Identify which cell holds the provided text, then report its [X, Y] central coordinate. 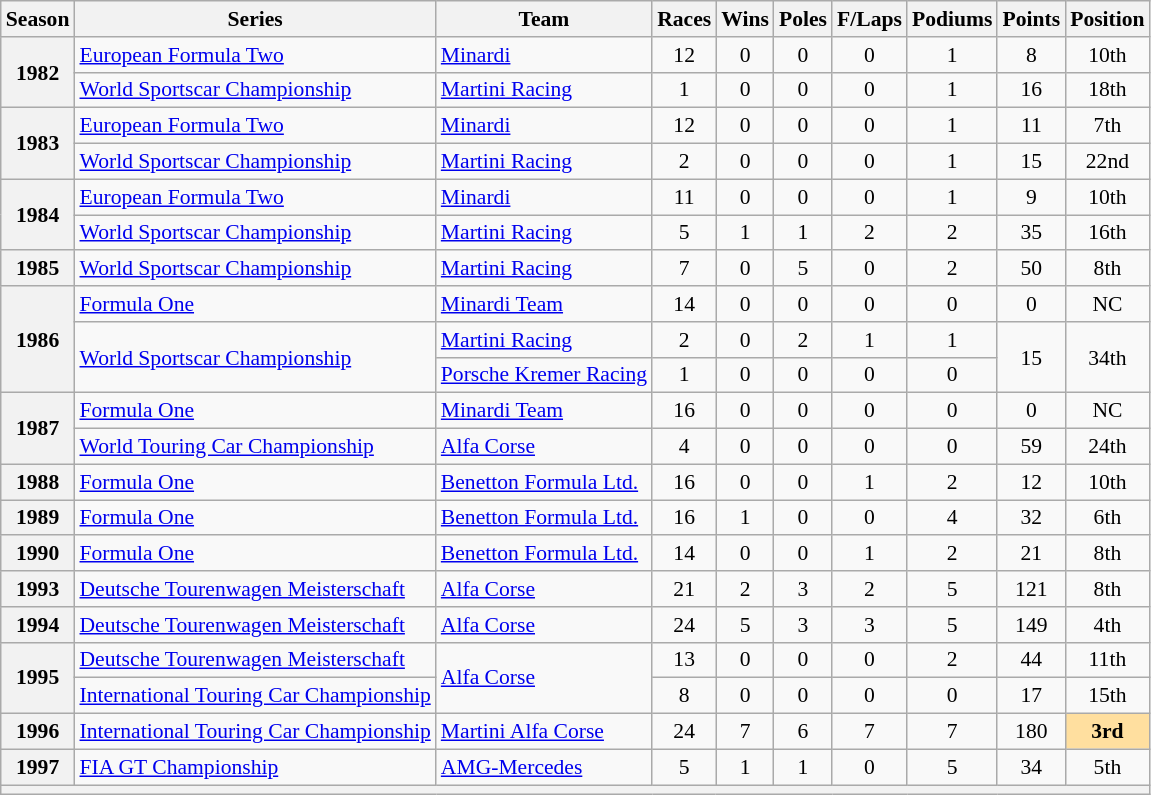
1996 [38, 732]
3rd [1107, 732]
1988 [38, 482]
Points [1031, 19]
1987 [38, 428]
13 [684, 660]
Wins [745, 19]
11th [1107, 660]
Races [684, 19]
16th [1107, 233]
Martini Alfa Corse [544, 732]
34th [1107, 358]
17 [1031, 696]
1994 [38, 625]
1995 [38, 678]
149 [1031, 625]
World Touring Car Championship [254, 447]
Podiums [952, 19]
1985 [38, 269]
1982 [38, 72]
1986 [38, 340]
5th [1107, 767]
1997 [38, 767]
1989 [38, 518]
35 [1031, 233]
18th [1107, 90]
15th [1107, 696]
180 [1031, 732]
F/Laps [870, 19]
Team [544, 19]
1990 [38, 554]
Season [38, 19]
24th [1107, 447]
32 [1031, 518]
9 [1031, 197]
1984 [38, 214]
FIA GT Championship [254, 767]
Position [1107, 19]
44 [1031, 660]
22nd [1107, 162]
1983 [38, 144]
1993 [38, 589]
6th [1107, 518]
4th [1107, 625]
AMG-Mercedes [544, 767]
121 [1031, 589]
Series [254, 19]
6 [803, 732]
Porsche Kremer Racing [544, 375]
50 [1031, 269]
34 [1031, 767]
7th [1107, 126]
59 [1031, 447]
Poles [803, 19]
